Locate the cell with the specified text and output its (X, Y) center coordinate. 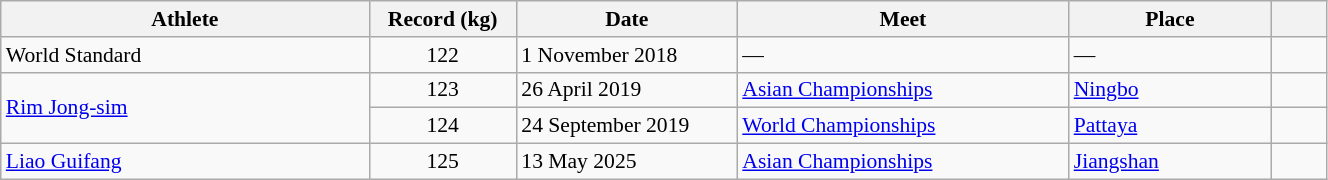
1 November 2018 (626, 55)
Meet (902, 19)
125 (442, 162)
13 May 2025 (626, 162)
Pattaya (1170, 126)
24 September 2019 (626, 126)
Date (626, 19)
Rim Jong-sim (185, 108)
Athlete (185, 19)
Liao Guifang (185, 162)
Ningbo (1170, 90)
World Championships (902, 126)
122 (442, 55)
124 (442, 126)
Place (1170, 19)
26 April 2019 (626, 90)
Jiangshan (1170, 162)
123 (442, 90)
Record (kg) (442, 19)
World Standard (185, 55)
